Return (x, y) of the center of cell containing provided text 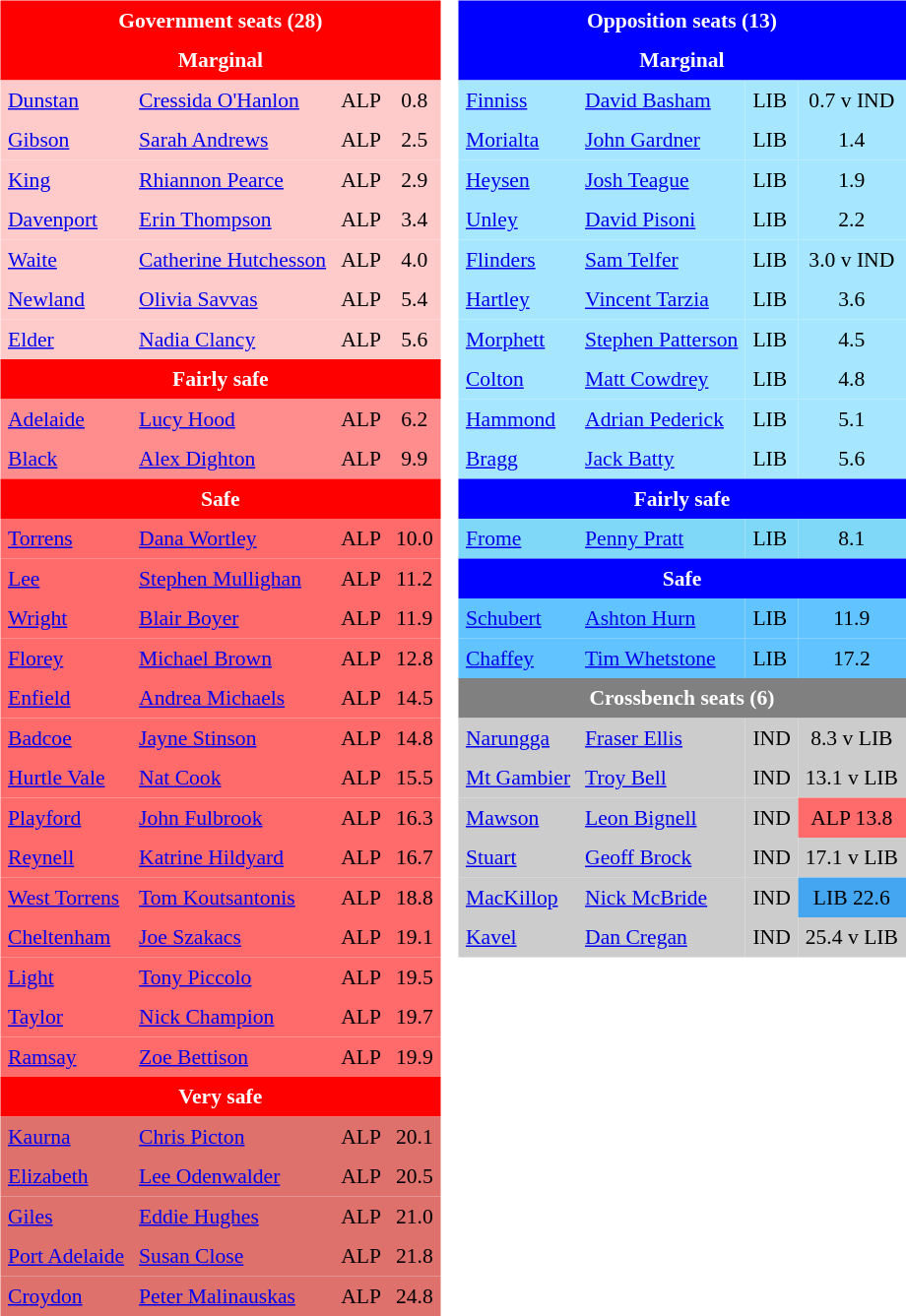
Giles (65, 1216)
Black (65, 459)
Nick Champion (232, 1017)
Enfield (65, 698)
Elder (65, 339)
4.5 (851, 339)
21.0 (414, 1216)
Dan Cregan (662, 937)
16.7 (414, 857)
Hammond (518, 418)
6.2 (414, 418)
24.8 (414, 1295)
Light (65, 976)
9.9 (414, 459)
Badcoe (65, 737)
Kaurna (65, 1136)
5.4 (414, 299)
4.0 (414, 259)
Davenport (65, 219)
1.4 (851, 140)
Zoe Bettison (232, 1056)
16.3 (414, 817)
Chaffey (518, 658)
Taylor (65, 1017)
10.0 (414, 538)
Adelaide (65, 418)
14.5 (414, 698)
12.8 (414, 658)
3.6 (851, 299)
1.9 (851, 179)
Lee (65, 578)
Vincent Tarzia (662, 299)
15.5 (414, 778)
Kavel (518, 937)
3.0 v IND (851, 259)
17.2 (851, 658)
3.4 (414, 219)
Jayne Stinson (232, 737)
Wright (65, 618)
20.5 (414, 1176)
Lee Odenwalder (232, 1176)
19.9 (414, 1056)
Elizabeth (65, 1176)
Fraser Ellis (662, 737)
0.8 (414, 99)
Michael Brown (232, 658)
Opposition seats (13) (681, 20)
Dunstan (65, 99)
Port Adelaide (65, 1256)
Gibson (65, 140)
Croydon (65, 1295)
Crossbench seats (6) (681, 698)
MacKillop (518, 897)
Tim Whetstone (662, 658)
Government seats (28) (221, 20)
Mt Gambier (518, 778)
LIB 22.6 (851, 897)
13.1 v LIB (851, 778)
Playford (65, 817)
Ramsay (65, 1056)
Nat Cook (232, 778)
ALP 13.8 (851, 817)
Sam Telfer (662, 259)
Frome (518, 538)
Mawson (518, 817)
Colton (518, 379)
Penny Pratt (662, 538)
Adrian Pederick (662, 418)
Nick McBride (662, 897)
Hartley (518, 299)
14.8 (414, 737)
Peter Malinauskas (232, 1295)
Flinders (518, 259)
King (65, 179)
Stephen Patterson (662, 339)
Lucy Hood (232, 418)
Josh Teague (662, 179)
Finniss (518, 99)
Cressida O'Hanlon (232, 99)
2.5 (414, 140)
John Gardner (662, 140)
25.4 v LIB (851, 937)
20.1 (414, 1136)
David Basham (662, 99)
Sarah Andrews (232, 140)
Erin Thompson (232, 219)
Torrens (65, 538)
21.8 (414, 1256)
8.1 (851, 538)
17.1 v LIB (851, 857)
John Fulbrook (232, 817)
Blair Boyer (232, 618)
2.2 (851, 219)
Olivia Savvas (232, 299)
Jack Batty (662, 459)
Chris Picton (232, 1136)
David Pisoni (662, 219)
Heysen (518, 179)
Unley (518, 219)
19.5 (414, 976)
Andrea Michaels (232, 698)
Geoff Brock (662, 857)
0.7 v IND (851, 99)
West Torrens (65, 897)
2.9 (414, 179)
Joe Szakacs (232, 937)
19.7 (414, 1017)
Very safe (221, 1097)
Rhiannon Pearce (232, 179)
Ashton Hurn (662, 618)
Matt Cowdrey (662, 379)
Narungga (518, 737)
Reynell (65, 857)
Nadia Clancy (232, 339)
Katrine Hildyard (232, 857)
Waite (65, 259)
Alex Dighton (232, 459)
18.8 (414, 897)
Catherine Hutchesson (232, 259)
Leon Bignell (662, 817)
4.8 (851, 379)
Troy Bell (662, 778)
11.2 (414, 578)
Tom Koutsantonis (232, 897)
Cheltenham (65, 937)
Morphett (518, 339)
Schubert (518, 618)
Tony Piccolo (232, 976)
5.1 (851, 418)
Eddie Hughes (232, 1216)
Florey (65, 658)
Newland (65, 299)
Dana Wortley (232, 538)
Hurtle Vale (65, 778)
8.3 v LIB (851, 737)
Stephen Mullighan (232, 578)
Susan Close (232, 1256)
Stuart (518, 857)
19.1 (414, 937)
Bragg (518, 459)
Morialta (518, 140)
